Identify which cell holds the provided text, then report its [x, y] central coordinate. 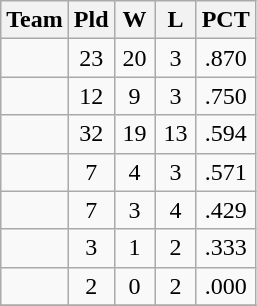
.750 [226, 96]
PCT [226, 20]
.429 [226, 210]
W [134, 20]
13 [176, 134]
20 [134, 58]
0 [134, 286]
L [176, 20]
.571 [226, 172]
1 [134, 248]
.870 [226, 58]
Team [35, 20]
12 [91, 96]
19 [134, 134]
.594 [226, 134]
.333 [226, 248]
23 [91, 58]
32 [91, 134]
.000 [226, 286]
9 [134, 96]
Pld [91, 20]
